Output the [X, Y] coordinate of the center of the cell containing the given text.  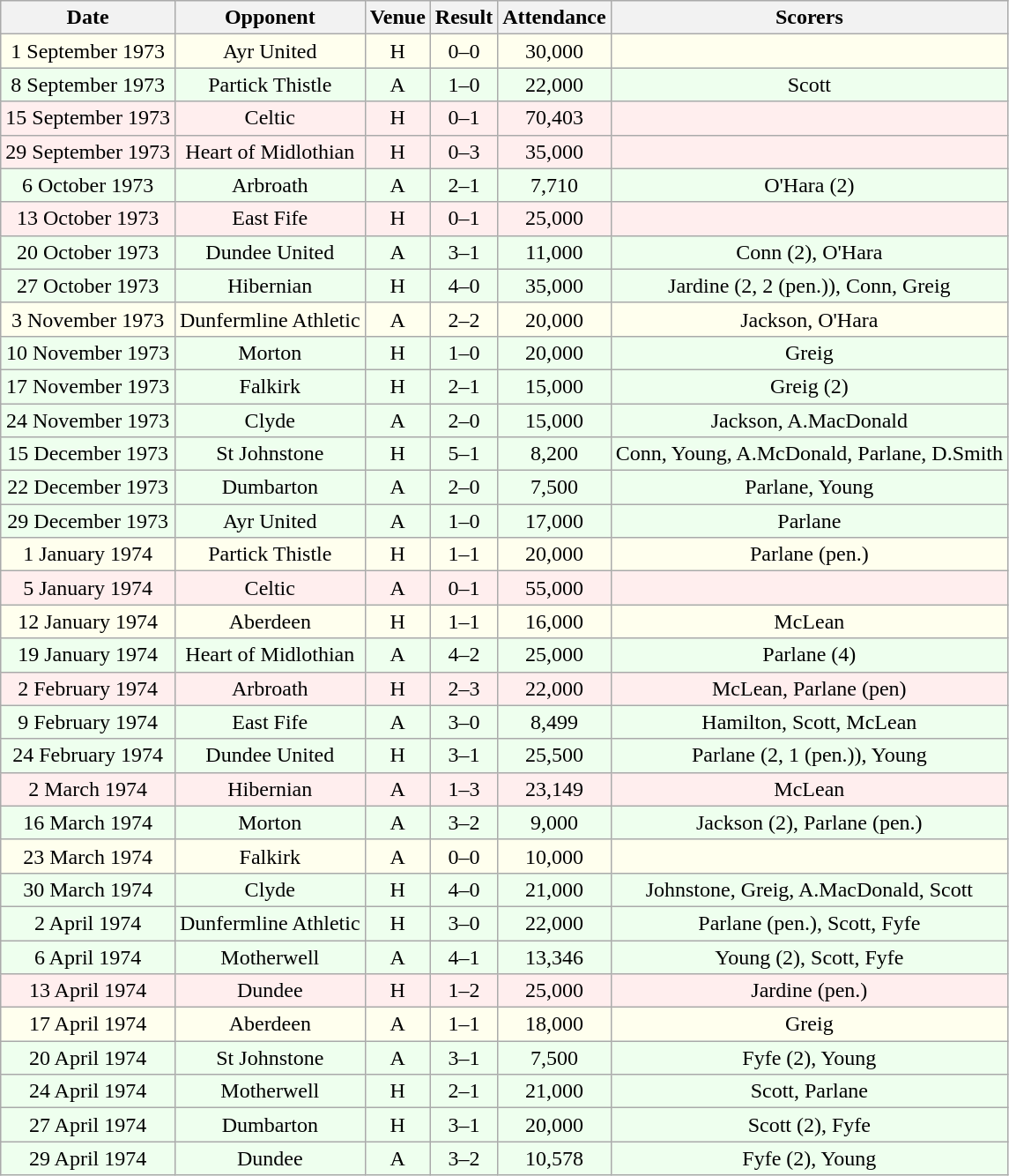
Jackson, O'Hara [809, 319]
Parlane (2, 1 (pen.)), Young [809, 755]
11,000 [554, 252]
30,000 [554, 51]
9,000 [554, 822]
Scott [809, 85]
18,000 [554, 1024]
Jackson (2), Parlane (pen.) [809, 822]
2 March 1974 [88, 789]
4–1 [464, 956]
Parlane (4) [809, 655]
17 November 1973 [88, 386]
Parlane, Young [809, 488]
McLean, Parlane (pen) [809, 688]
8 September 1973 [88, 85]
Johnstone, Greig, A.MacDonald, Scott [809, 889]
13 April 1974 [88, 991]
Parlane (pen.), Scott, Fyfe [809, 923]
55,000 [554, 588]
1 January 1974 [88, 555]
2 April 1974 [88, 923]
10,578 [554, 1158]
1 September 1973 [88, 51]
29 September 1973 [88, 152]
Scorers [809, 18]
Hamilton, Scott, McLean [809, 722]
4–2 [464, 655]
Attendance [554, 18]
O'Hara (2) [809, 185]
12 January 1974 [88, 621]
17,000 [554, 521]
16,000 [554, 621]
2–3 [464, 688]
Jardine (2, 2 (pen.)), Conn, Greig [809, 286]
30 March 1974 [88, 889]
10,000 [554, 856]
15 September 1973 [88, 118]
24 November 1973 [88, 421]
27 October 1973 [88, 286]
2–2 [464, 319]
24 February 1974 [88, 755]
2 February 1974 [88, 688]
9 February 1974 [88, 722]
25,500 [554, 755]
Jardine (pen.) [809, 991]
70,403 [554, 118]
Jackson, A.MacDonald [809, 421]
Scott, Parlane [809, 1091]
13,346 [554, 956]
24 April 1974 [88, 1091]
10 November 1973 [88, 353]
Conn (2), O'Hara [809, 252]
19 January 1974 [88, 655]
13 October 1973 [88, 219]
Opponent [270, 18]
29 April 1974 [88, 1158]
22 December 1973 [88, 488]
23 March 1974 [88, 856]
1–2 [464, 991]
15 December 1973 [88, 454]
Parlane (pen.) [809, 555]
6 October 1973 [88, 185]
5–1 [464, 454]
8,200 [554, 454]
5 January 1974 [88, 588]
17 April 1974 [88, 1024]
8,499 [554, 722]
Scott (2), Fyfe [809, 1125]
Parlane [809, 521]
Young (2), Scott, Fyfe [809, 956]
23,149 [554, 789]
Result [464, 18]
Conn, Young, A.McDonald, Parlane, D.Smith [809, 454]
7,710 [554, 185]
Venue [397, 18]
1–3 [464, 789]
16 March 1974 [88, 822]
3 November 1973 [88, 319]
29 December 1973 [88, 521]
20 April 1974 [88, 1058]
27 April 1974 [88, 1125]
Date [88, 18]
20 October 1973 [88, 252]
0–3 [464, 152]
6 April 1974 [88, 956]
Greig (2) [809, 386]
